For the text-containing cell, return its midpoint in [x, y] coordinate format. 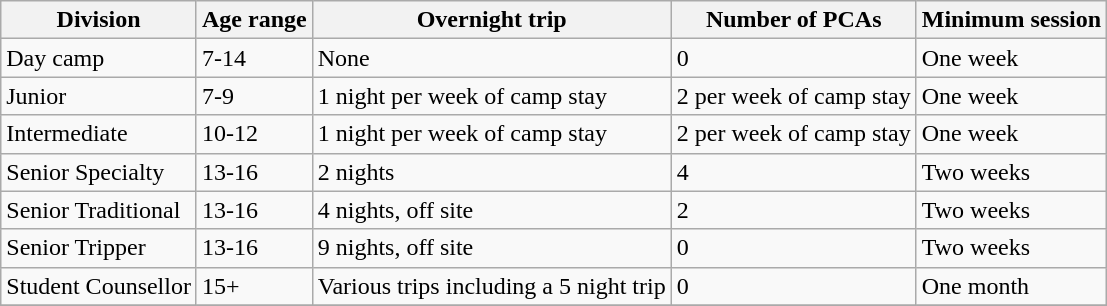
4 [794, 172]
Intermediate [99, 134]
Various trips including a 5 night trip [492, 286]
Overnight trip [492, 20]
4 nights, off site [492, 210]
Day camp [99, 58]
None [492, 58]
Minimum session [1011, 20]
Junior [99, 96]
Student Counsellor [99, 286]
Senior Tripper [99, 248]
10-12 [254, 134]
15+ [254, 286]
Senior Specialty [99, 172]
Division [99, 20]
Senior Traditional [99, 210]
Number of PCAs [794, 20]
7-14 [254, 58]
2 [794, 210]
Age range [254, 20]
7-9 [254, 96]
One month [1011, 286]
2 nights [492, 172]
9 nights, off site [492, 248]
